Search for the cell housing the specified text and yield its (x, y) center coordinate. 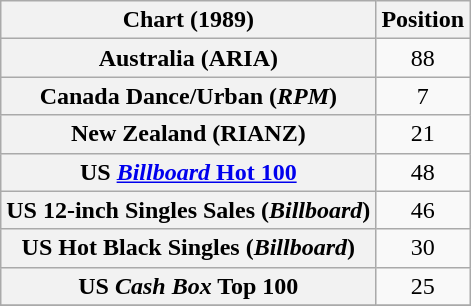
25 (423, 286)
Position (423, 20)
Canada Dance/Urban (RPM) (188, 96)
New Zealand (RIANZ) (188, 134)
Chart (1989) (188, 20)
46 (423, 210)
US Cash Box Top 100 (188, 286)
US 12-inch Singles Sales (Billboard) (188, 210)
48 (423, 172)
US Billboard Hot 100 (188, 172)
30 (423, 248)
88 (423, 58)
US Hot Black Singles (Billboard) (188, 248)
7 (423, 96)
Australia (ARIA) (188, 58)
21 (423, 134)
